Extract the (x, y) coordinate from the center of the cell holding the provided text.  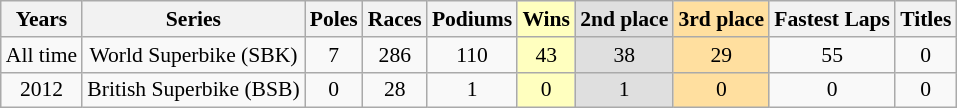
7 (334, 55)
43 (546, 55)
38 (624, 55)
Titles (926, 19)
29 (721, 55)
3rd place (721, 19)
Poles (334, 19)
2nd place (624, 19)
286 (395, 55)
World Superbike (SBK) (193, 55)
Fastest Laps (832, 19)
Wins (546, 19)
All time (42, 55)
28 (395, 90)
Series (193, 19)
110 (472, 55)
2012 (42, 90)
55 (832, 55)
British Superbike (BSB) (193, 90)
Races (395, 19)
Podiums (472, 19)
Years (42, 19)
